Output the (x, y) coordinate of the center of the cell containing the given text.  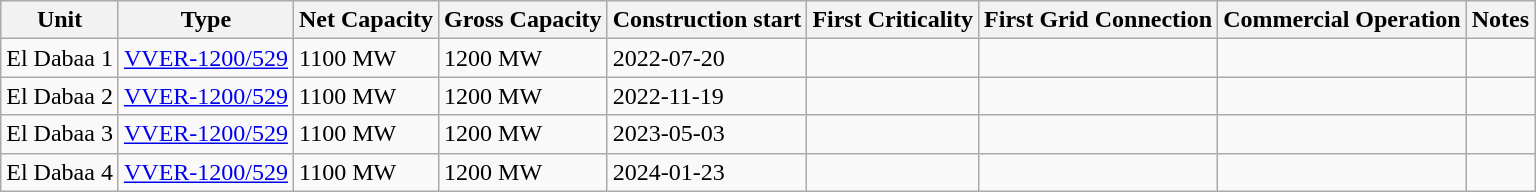
2022-11-19 (707, 96)
El Dabaa 3 (60, 134)
2022-07-20 (707, 58)
Gross Capacity (524, 20)
First Grid Connection (1098, 20)
Net Capacity (366, 20)
Unit (60, 20)
Construction start (707, 20)
El Dabaa 2 (60, 96)
Type (206, 20)
El Dabaa 1 (60, 58)
2024-01-23 (707, 172)
El Dabaa 4 (60, 172)
2023-05-03 (707, 134)
First Criticality (893, 20)
Commercial Operation (1342, 20)
Notes (1500, 20)
